Scan for the cell matching the given text and deliver its (x, y) coordinate at center. 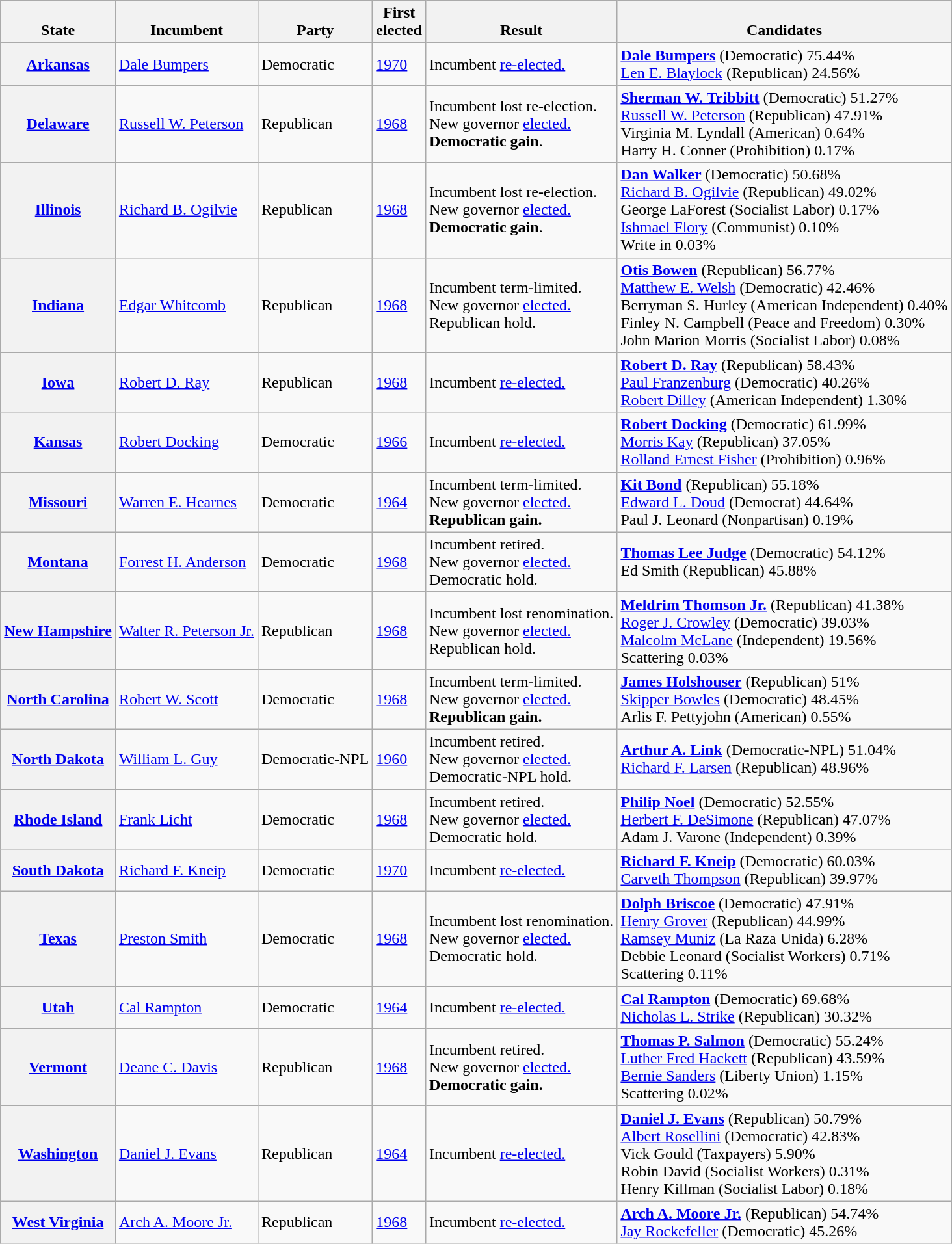
Illinois (59, 210)
Incumbent lost renomination.New governor elected.Republican hold. (521, 631)
Cal Rampton (Democratic) 69.68%Nicholas L. Strike (Republican) 30.32% (784, 1008)
Delaware (59, 124)
William L. Guy (186, 759)
New Hampshire (59, 631)
Sherman W. Tribbitt (Democratic) 51.27%Russell W. Peterson (Republican) 47.91%Virginia M. Lyndall (American) 0.64%Harry H. Conner (Prohibition) 0.17% (784, 124)
Texas (59, 939)
Dale Bumpers (Democratic) 75.44%Len E. Blaylock (Republican) 24.56% (784, 64)
Incumbent term-limited. New governor elected.Republican gain. (521, 502)
Edgar Whitcomb (186, 305)
Arkansas (59, 64)
Robert D. Ray (Republican) 58.43%Paul Franzenburg (Democratic) 40.26% Robert Dilley (American Independent) 1.30% (784, 382)
State (59, 22)
Philip Noel (Democratic) 52.55%Herbert F. DeSimone (Republican) 47.07%Adam J. Varone (Independent) 0.39% (784, 819)
Richard F. Kneip (Democratic) 60.03%Carveth Thompson (Republican) 39.97% (784, 870)
Incumbent lost renomination.New governor elected.Democratic hold. (521, 939)
Party (315, 22)
Arthur A. Link (Democratic-NPL) 51.04%Richard F. Larsen (Republican) 48.96% (784, 759)
Russell W. Peterson (186, 124)
Candidates (784, 22)
North Carolina (59, 699)
Firstelected (399, 22)
Kit Bond (Republican) 55.18%Edward L. Doud (Democrat) 44.64%Paul J. Leonard (Nonpartisan) 0.19% (784, 502)
North Dakota (59, 759)
Washington (59, 1154)
Utah (59, 1008)
West Virginia (59, 1223)
Robert W. Scott (186, 699)
Indiana (59, 305)
1966 (399, 442)
Incumbent term-limited.New governor elected.Republican gain. (521, 699)
South Dakota (59, 870)
Iowa (59, 382)
Preston Smith (186, 939)
Result (521, 22)
Cal Rampton (186, 1008)
Richard B. Ogilvie (186, 210)
Incumbent retired.New governor elected.Democratic-NPL hold. (521, 759)
Rhode Island (59, 819)
Deane C. Davis (186, 1068)
Kansas (59, 442)
Incumbent (186, 22)
Incumbent retired.New governor elected.Democratic gain. (521, 1068)
Vermont (59, 1068)
1960 (399, 759)
Warren E. Hearnes (186, 502)
Meldrim Thomson Jr. (Republican) 41.38%Roger J. Crowley (Democratic) 39.03%Malcolm McLane (Independent) 19.56%Scattering 0.03% (784, 631)
Robert D. Ray (186, 382)
Walter R. Peterson Jr. (186, 631)
James Holshouser (Republican) 51%Skipper Bowles (Democratic) 48.45%Arlis F. Pettyjohn (American) 0.55% (784, 699)
Frank Licht (186, 819)
Missouri (59, 502)
Robert Docking (Democratic) 61.99%Morris Kay (Republican) 37.05% Rolland Ernest Fisher (Prohibition) 0.96% (784, 442)
Democratic-NPL (315, 759)
Richard F. Kneip (186, 870)
Forrest H. Anderson (186, 562)
Thomas Lee Judge (Democratic) 54.12%Ed Smith (Republican) 45.88% (784, 562)
Incumbent term-limited.New governor elected.Republican hold. (521, 305)
Daniel J. Evans (186, 1154)
Thomas P. Salmon (Democratic) 55.24%Luther Fred Hackett (Republican) 43.59%Bernie Sanders (Liberty Union) 1.15%Scattering 0.02% (784, 1068)
Arch A. Moore Jr. (Republican) 54.74%Jay Rockefeller (Democratic) 45.26% (784, 1223)
Robert Docking (186, 442)
Montana (59, 562)
Dale Bumpers (186, 64)
Arch A. Moore Jr. (186, 1223)
